Determine the (x, y) coordinate at the center of the cell enclosing the given text.  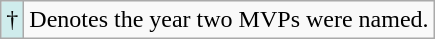
† (12, 20)
Denotes the year two MVPs were named. (229, 20)
